Return [x, y] of the center of cell containing provided text 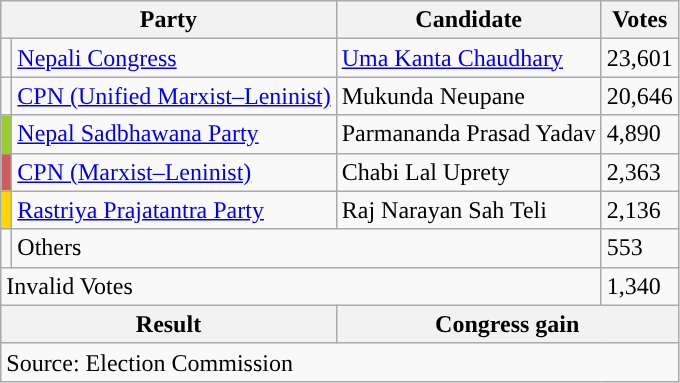
CPN (Marxist–Leninist) [174, 172]
Rastriya Prajatantra Party [174, 210]
23,601 [640, 58]
CPN (Unified Marxist–Leninist) [174, 96]
Nepal Sadbhawana Party [174, 134]
Parmananda Prasad Yadav [468, 134]
Candidate [468, 20]
1,340 [640, 286]
Chabi Lal Uprety [468, 172]
Votes [640, 20]
20,646 [640, 96]
Mukunda Neupane [468, 96]
2,136 [640, 210]
553 [640, 248]
Uma Kanta Chaudhary [468, 58]
Nepali Congress [174, 58]
Raj Narayan Sah Teli [468, 210]
Others [306, 248]
Invalid Votes [301, 286]
Congress gain [507, 324]
Result [168, 324]
Party [168, 20]
2,363 [640, 172]
4,890 [640, 134]
Source: Election Commission [340, 362]
